Find where the given text appears and provide that cell's center as (x, y) coordinate. 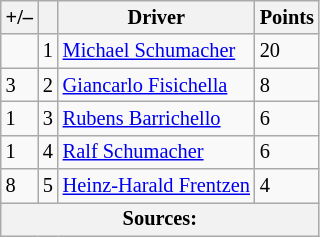
Rubens Barrichello (156, 118)
Giancarlo Fisichella (156, 85)
Sources: (160, 219)
Points (287, 17)
Heinz-Harald Frentzen (156, 186)
Michael Schumacher (156, 51)
5 (48, 186)
+/– (20, 17)
Ralf Schumacher (156, 152)
20 (287, 51)
2 (48, 85)
Driver (156, 17)
